Provide the [x, y] coordinate of the cell's center where the given text is located.  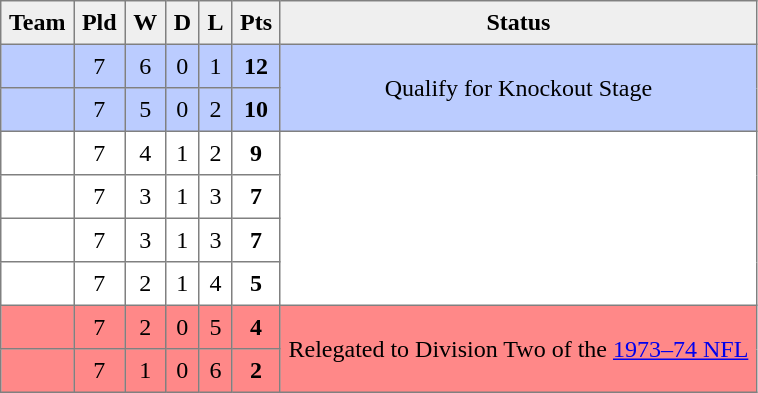
D [182, 23]
9 [256, 153]
Qualify for Knockout Stage [518, 88]
Relegated to Division Two of the 1973–74 NFL [518, 348]
Status [518, 23]
W [145, 23]
12 [256, 66]
L [216, 23]
Pld [100, 23]
Pts [256, 23]
Team [38, 23]
10 [256, 110]
